Provide the [X, Y] coordinate of the cell's center where the given text is located.  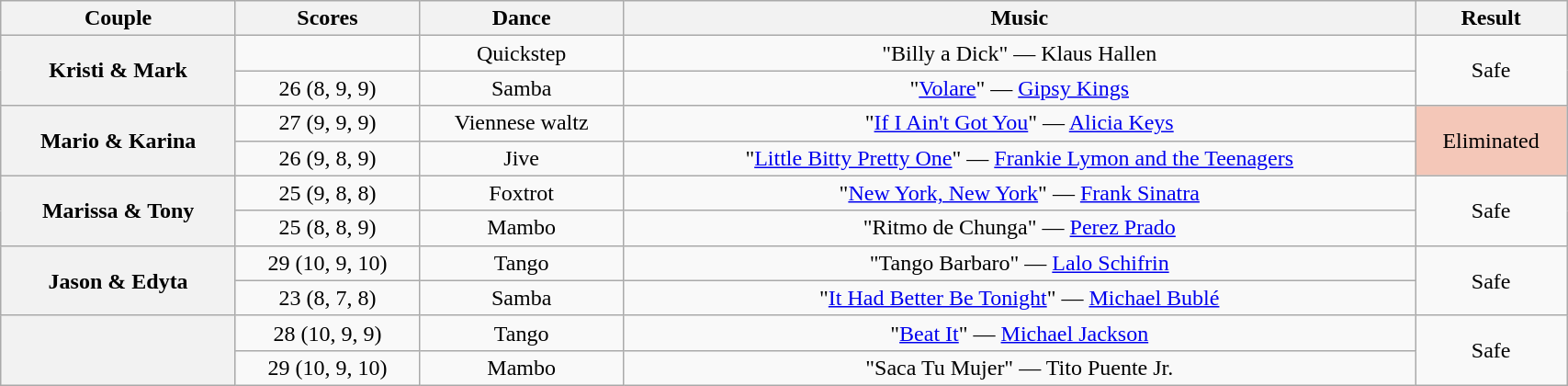
Foxtrot [521, 193]
Jason & Edyta [118, 280]
25 (8, 8, 9) [327, 228]
"Little Bitty Pretty One" — Frankie Lymon and the Teenagers [1020, 158]
"Saca Tu Mujer" — Tito Puente Jr. [1020, 368]
Mario & Karina [118, 141]
"It Had Better Be Tonight" — Michael Bublé [1020, 298]
"Beat It" — Michael Jackson [1020, 333]
Kristi & Mark [118, 71]
25 (9, 8, 8) [327, 193]
"If I Ain't Got You" — Alicia Keys [1020, 123]
26 (8, 9, 9) [327, 88]
Eliminated [1492, 141]
Result [1492, 18]
Jive [521, 158]
"Billy a Dick" — Klaus Hallen [1020, 53]
"Volare" — Gipsy Kings [1020, 88]
26 (9, 8, 9) [327, 158]
27 (9, 9, 9) [327, 123]
Marissa & Tony [118, 210]
Viennese waltz [521, 123]
Music [1020, 18]
Couple [118, 18]
"Ritmo de Chunga" — Perez Prado [1020, 228]
23 (8, 7, 8) [327, 298]
Scores [327, 18]
28 (10, 9, 9) [327, 333]
Dance [521, 18]
"New York, New York" — Frank Sinatra [1020, 193]
Quickstep [521, 53]
"Tango Barbaro" — Lalo Schifrin [1020, 263]
